For the text-containing cell, return its midpoint in (x, y) coordinate format. 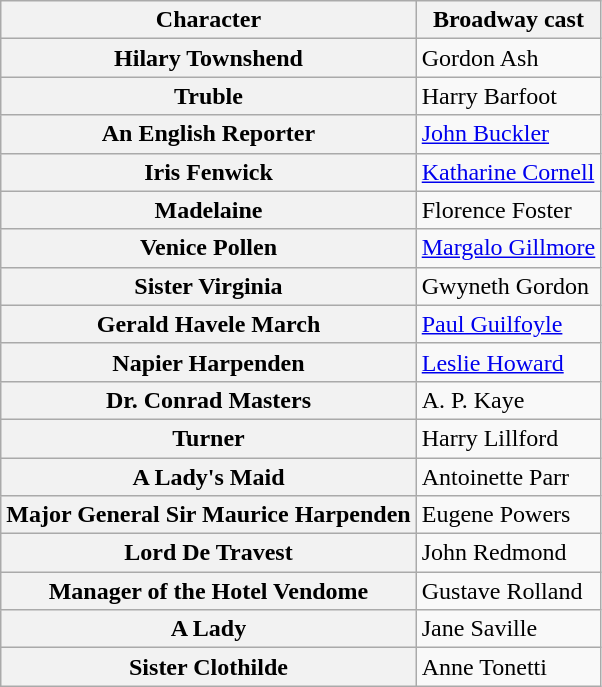
Manager of the Hotel Vendome (208, 591)
Lord De Travest (208, 553)
Turner (208, 438)
Gustave Rolland (508, 591)
Eugene Powers (508, 515)
Anne Tonetti (508, 667)
Broadway cast (508, 20)
Hilary Townshend (208, 58)
Dr. Conrad Masters (208, 400)
John Redmond (508, 553)
Gwyneth Gordon (508, 286)
Margalo Gillmore (508, 248)
Gordon Ash (508, 58)
Paul Guilfoyle (508, 324)
Gerald Havele March (208, 324)
A Lady's Maid (208, 477)
Antoinette Parr (508, 477)
Sister Clothilde (208, 667)
An English Reporter (208, 134)
Harry Barfoot (508, 96)
Sister Virginia (208, 286)
Madelaine (208, 210)
Katharine Cornell (508, 172)
Major General Sir Maurice Harpenden (208, 515)
Iris Fenwick (208, 172)
Character (208, 20)
Napier Harpenden (208, 362)
Truble (208, 96)
Florence Foster (508, 210)
John Buckler (508, 134)
A Lady (208, 629)
Harry Lillford (508, 438)
Jane Saville (508, 629)
Venice Pollen (208, 248)
Leslie Howard (508, 362)
A. P. Kaye (508, 400)
